Search for the cell housing the specified text and yield its [x, y] center coordinate. 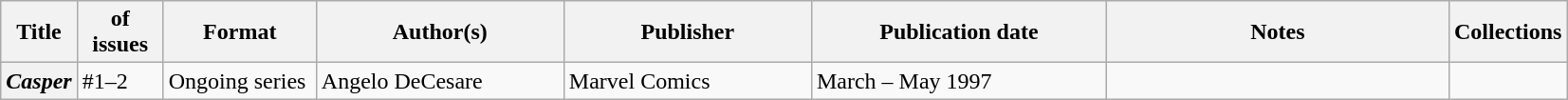
Marvel Comics [687, 81]
#1–2 [120, 81]
Collections [1507, 32]
March – May 1997 [958, 81]
Publication date [958, 32]
Angelo DeCesare [440, 81]
of issues [120, 32]
Publisher [687, 32]
Author(s) [440, 32]
Format [239, 32]
Notes [1277, 32]
Casper [39, 81]
Ongoing series [239, 81]
Title [39, 32]
